Detect which cell encompasses the target text, then output its [x, y] center coordinate. 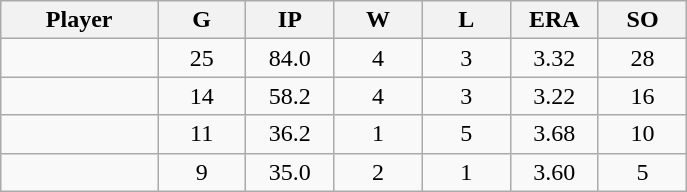
28 [642, 58]
10 [642, 134]
SO [642, 20]
ERA [554, 20]
35.0 [290, 172]
9 [202, 172]
3.32 [554, 58]
36.2 [290, 134]
IP [290, 20]
25 [202, 58]
3.60 [554, 172]
Player [80, 20]
3.68 [554, 134]
11 [202, 134]
3.22 [554, 96]
L [466, 20]
W [378, 20]
84.0 [290, 58]
G [202, 20]
16 [642, 96]
2 [378, 172]
58.2 [290, 96]
14 [202, 96]
